Provide the [x, y] coordinate of the cell's center where the given text is located.  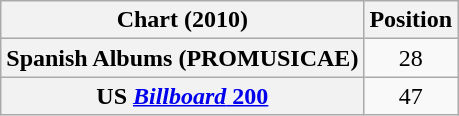
Spanish Albums (PROMUSICAE) [182, 58]
US Billboard 200 [182, 96]
28 [411, 58]
47 [411, 96]
Position [411, 20]
Chart (2010) [182, 20]
